Provide the (x, y) coordinate of the cell's center where the given text is located.  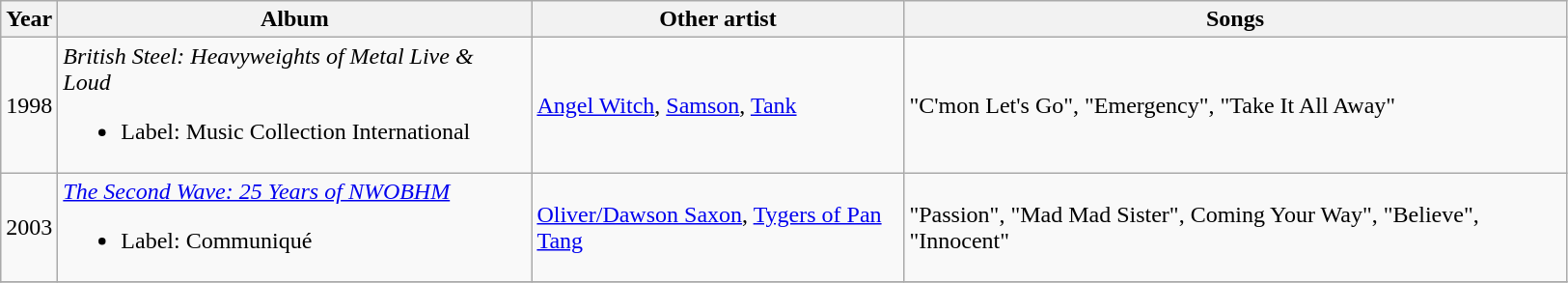
Album (295, 19)
"C'mon Let's Go", "Emergency", "Take It All Away" (1235, 105)
Oliver/Dawson Saxon, Tygers of Pan Tang (718, 228)
Songs (1235, 19)
2003 (29, 228)
The Second Wave: 25 Years of NWOBHMLabel: Communiqué (295, 228)
1998 (29, 105)
"Passion", "Mad Mad Sister", Coming Your Way", "Believe", "Innocent" (1235, 228)
British Steel: Heavyweights of Metal Live & LoudLabel: Music Collection International (295, 105)
Year (29, 19)
Other artist (718, 19)
Angel Witch, Samson, Tank (718, 105)
